For the text-containing cell, return its midpoint in [x, y] coordinate format. 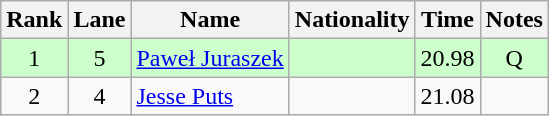
5 [100, 58]
Time [448, 20]
Name [210, 20]
Paweł Juraszek [210, 58]
Jesse Puts [210, 96]
Nationality [352, 20]
4 [100, 96]
Q [514, 58]
Rank [34, 20]
Notes [514, 20]
2 [34, 96]
1 [34, 58]
Lane [100, 20]
21.08 [448, 96]
20.98 [448, 58]
